Determine the (x, y) coordinate at the center of the cell enclosing the given text.  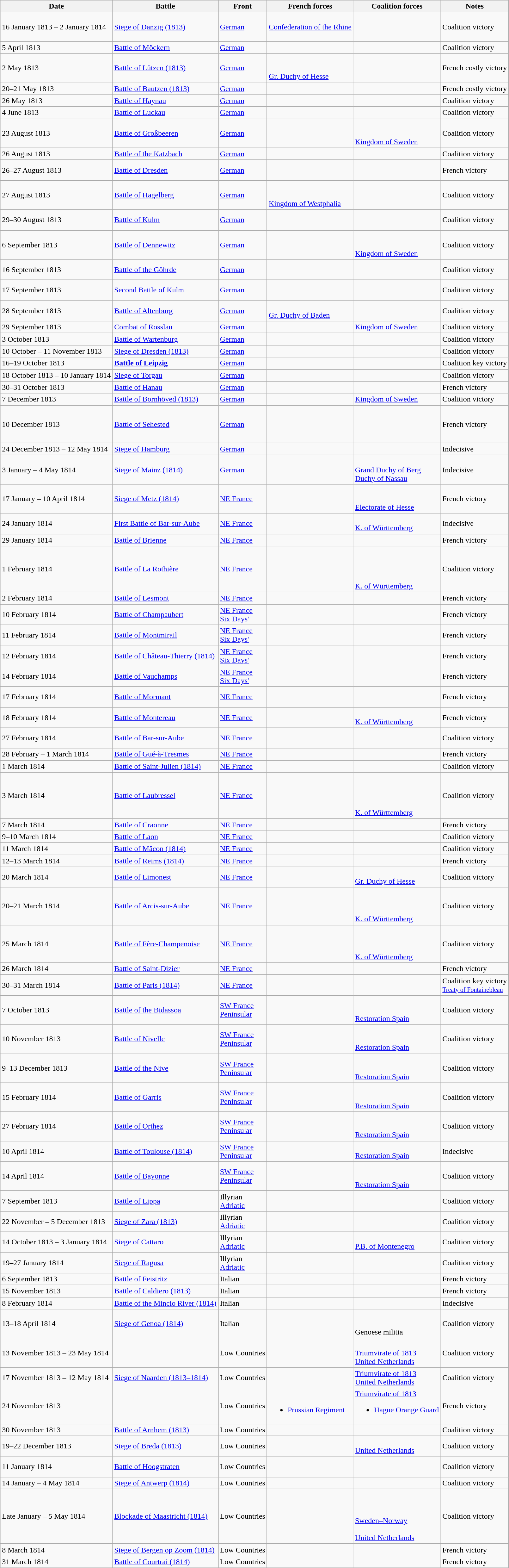
Siege of Metz (1814) (165, 499)
Late January – 5 May 1814 (56, 1516)
Battle of Lützen (1813) (165, 68)
Battle of Hagelberg (165, 195)
Battle of Großbeeren (165, 133)
Coalition forces (397, 6)
3 January – 4 May 1814 (56, 470)
24 November 1813 (56, 1406)
Siege of Bergen op Zoom (1814) (165, 1550)
Siege of Torgau (165, 375)
French forces (310, 6)
18 February 1814 (56, 718)
7 October 1813 (56, 1010)
26 May 1813 (56, 101)
Battle of Brienne (165, 540)
5 April 1813 (56, 47)
14 February 1814 (56, 676)
Siege of Dresden (1813) (165, 351)
23 August 1813 (56, 133)
20 March 1814 (56, 877)
14 January – 4 May 1814 (56, 1483)
10 December 1813 (56, 424)
Battle of Arnhem (1813) (165, 1430)
Battle of Bar-sur-Aube (165, 738)
Battle of Gué-à-Tresmes (165, 754)
Battle of Lesmont (165, 598)
Battle of the Katzbach (165, 154)
Prussian Regiment (310, 1406)
7 September 1813 (56, 1201)
Battle of Laon (165, 837)
11 January 1814 (56, 1467)
Battle of Champaubert (165, 614)
10 November 1813 (56, 1039)
12–13 March 1814 (56, 861)
13 November 1813 – 23 May 1814 (56, 1353)
First Battle of Bar-sur-Aube (165, 523)
Battle of Caldiero (1813) (165, 1291)
Battle of Garris (165, 1097)
Battle of the Göhrde (165, 270)
8 March 1814 (56, 1550)
1 March 1814 (56, 766)
19–22 December 1813 (56, 1446)
P.B. of Montenegro (397, 1242)
28 February – 1 March 1814 (56, 754)
Battle (165, 6)
Battle of Hoogstraten (165, 1467)
Battle of Courtrai (1814) (165, 1562)
16 January 1813 – 2 January 1814 (56, 27)
14 October 1813 – 3 January 1814 (56, 1242)
Triumvirate of 1813Hague Orange Guard (397, 1406)
12 February 1814 (56, 656)
Battle of Haynau (165, 101)
2 February 1814 (56, 598)
Battle of La Rothière (165, 569)
9–13 December 1813 (56, 1068)
Siege of Ragusa (165, 1262)
Battle of Hanau (165, 387)
Sweden–Norway United Netherlands (397, 1516)
16–19 October 1813 (56, 363)
10 April 1814 (56, 1151)
Battle of the Bidassoa (165, 1010)
Battle of Toulouse (1814) (165, 1151)
29 January 1814 (56, 540)
Battle of Limonest (165, 877)
Battle of Altenburg (165, 311)
Battle of Orthez (165, 1126)
Battle of Dresden (165, 170)
Battle of Nivelle (165, 1039)
25 March 1814 (56, 944)
30–31 October 1813 (56, 387)
Battle of Sehested (165, 424)
28 September 1813 (56, 311)
Battle of Mâcon (1814) (165, 849)
Battle of Château-Thierry (1814) (165, 656)
Battle of Bautzen (1813) (165, 89)
26–27 August 1813 (56, 170)
Siege of Genoa (1814) (165, 1324)
Battle of Reims (1814) (165, 861)
13–18 April 1814 (56, 1324)
Second Battle of Kulm (165, 290)
Battle of Leipzig (165, 363)
11 February 1814 (56, 635)
20–21 March 1814 (56, 906)
Genoese militia (397, 1324)
Battle of Saint-Julien (1814) (165, 766)
10 February 1814 (56, 614)
11 March 1814 (56, 849)
Battle of the Nive (165, 1068)
Battle of Vauchamps (165, 676)
Date (56, 6)
Battle of Paris (1814) (165, 985)
Siege of Naarden (1813–1814) (165, 1378)
Battle of Kulm (165, 220)
Battle of Montmirail (165, 635)
Battle of Luckau (165, 113)
17 September 1813 (56, 290)
Combat of Rosslau (165, 327)
31 March 1814 (56, 1562)
29 September 1813 (56, 327)
Battle of Dennewitz (165, 245)
7 March 1814 (56, 824)
Battle of Feistritz (165, 1279)
Battle of the Mincio River (1814) (165, 1303)
United Netherlands (397, 1446)
7 December 1813 (56, 399)
10 October – 11 November 1813 (56, 351)
Battle of Craonne (165, 824)
Battle of Lippa (165, 1201)
9–10 March 1814 (56, 837)
14 April 1814 (56, 1176)
Siege of Danzig (1813) (165, 27)
Battle of Möckern (165, 47)
17 January – 10 April 1814 (56, 499)
Siege of Antwerp (1814) (165, 1483)
24 December 1813 – 12 May 1814 (56, 449)
Siege of Zara (1813) (165, 1221)
Coalition key victoryTreaty of Fontainebleau (475, 985)
Front (242, 6)
16 September 1813 (56, 270)
Grand Duchy of Berg Duchy of Nassau (397, 470)
3 March 1814 (56, 795)
Battle of Saint-Dizier (165, 969)
17 February 1814 (56, 697)
30–31 March 1814 (56, 985)
Siege of Breda (1813) (165, 1446)
Electorate of Hesse (397, 499)
Siege of Hamburg (165, 449)
20–21 May 1813 (56, 89)
Notes (475, 6)
15 February 1814 (56, 1097)
Gr. Duchy of Baden (310, 311)
Battle of Bornhöved (1813) (165, 399)
24 January 1814 (56, 523)
2 May 1813 (56, 68)
4 June 1813 (56, 113)
Battle of Wartenburg (165, 339)
18 October 1813 – 10 January 1814 (56, 375)
Siege of Cattaro (165, 1242)
29–30 August 1813 (56, 220)
26 March 1814 (56, 969)
Siege of Mainz (1814) (165, 470)
Kingdom of Westphalia (310, 195)
1 February 1814 (56, 569)
26 August 1813 (56, 154)
22 November – 5 December 1813 (56, 1221)
8 February 1814 (56, 1303)
30 November 1813 (56, 1430)
27 August 1813 (56, 195)
Battle of Montereau (165, 718)
17 November 1813 – 12 May 1814 (56, 1378)
3 October 1813 (56, 339)
Battle of Laubressel (165, 795)
Battle of Fère-Champenoise (165, 944)
Confederation of the Rhine (310, 27)
Battle of Mormant (165, 697)
19–27 January 1814 (56, 1262)
15 November 1813 (56, 1291)
Battle of Arcis-sur-Aube (165, 906)
Blockade of Maastricht (1814) (165, 1516)
Battle of Bayonne (165, 1176)
Coalition key victory (475, 363)
